Capture the cell that displays the provided text and extract its (X, Y) central coordinate. 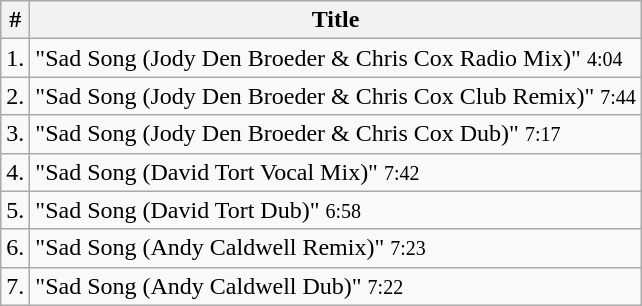
3. (16, 134)
6. (16, 248)
4. (16, 172)
"Sad Song (Andy Caldwell Dub)" 7:22 (336, 286)
5. (16, 210)
"Sad Song (Jody Den Broeder & Chris Cox Radio Mix)" 4:04 (336, 58)
"Sad Song (Jody Den Broeder & Chris Cox Club Remix)" 7:44 (336, 96)
"Sad Song (Andy Caldwell Remix)" 7:23 (336, 248)
"Sad Song (David Tort Vocal Mix)" 7:42 (336, 172)
1. (16, 58)
"Sad Song (David Tort Dub)" 6:58 (336, 210)
"Sad Song (Jody Den Broeder & Chris Cox Dub)" 7:17 (336, 134)
7. (16, 286)
2. (16, 96)
Title (336, 20)
# (16, 20)
